Identify which cell holds the provided text, then report its (X, Y) central coordinate. 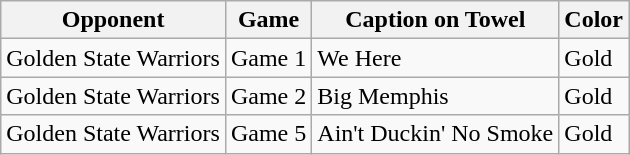
Caption on Towel (436, 20)
Game 5 (268, 134)
Color (594, 20)
Ain't Duckin' No Smoke (436, 134)
Game 2 (268, 96)
Game 1 (268, 58)
Big Memphis (436, 96)
Opponent (114, 20)
Game (268, 20)
We Here (436, 58)
